Search for the cell housing the specified text and yield its (x, y) center coordinate. 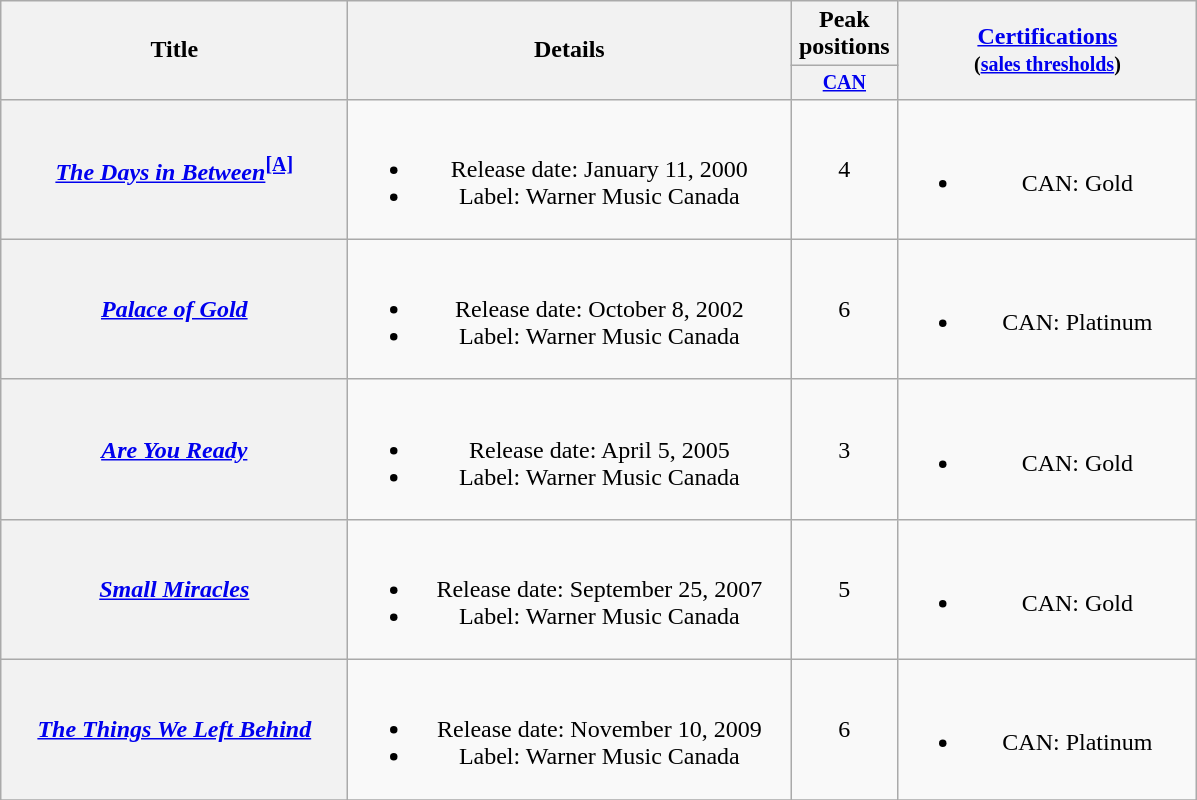
Release date: September 25, 2007Label: Warner Music Canada (570, 589)
Release date: January 11, 2000Label: Warner Music Canada (570, 169)
Title (174, 50)
4 (844, 169)
Details (570, 50)
Release date: November 10, 2009Label: Warner Music Canada (570, 730)
Are You Ready (174, 449)
Release date: October 8, 2002Label: Warner Music Canada (570, 309)
Small Miracles (174, 589)
Release date: April 5, 2005Label: Warner Music Canada (570, 449)
CAN (844, 82)
Palace of Gold (174, 309)
Peak positions (844, 34)
5 (844, 589)
3 (844, 449)
The Days in Between[A] (174, 169)
The Things We Left Behind (174, 730)
Certifications(sales thresholds) (1048, 50)
